Extract the (x, y) coordinate from the center of the cell holding the provided text.  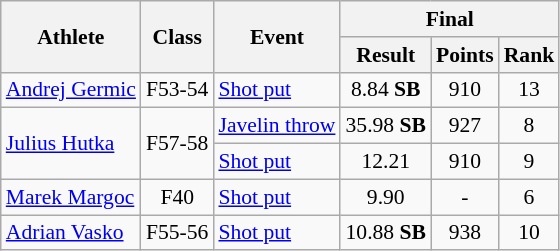
35.98 SB (386, 126)
Points (465, 55)
F53-54 (177, 90)
Javelin throw (276, 126)
938 (465, 233)
8.84 SB (386, 90)
9.90 (386, 197)
Event (276, 36)
Class (177, 36)
8 (530, 126)
9 (530, 162)
Marek Margoc (71, 197)
Julius Hutka (71, 144)
13 (530, 90)
F55-56 (177, 233)
6 (530, 197)
Rank (530, 55)
Final (450, 19)
10.88 SB (386, 233)
12.21 (386, 162)
F40 (177, 197)
- (465, 197)
F57-58 (177, 144)
Result (386, 55)
927 (465, 126)
Adrian Vasko (71, 233)
Andrej Germic (71, 90)
10 (530, 233)
Athlete (71, 36)
